Determine the [X, Y] coordinate at the center of the cell enclosing the given text.  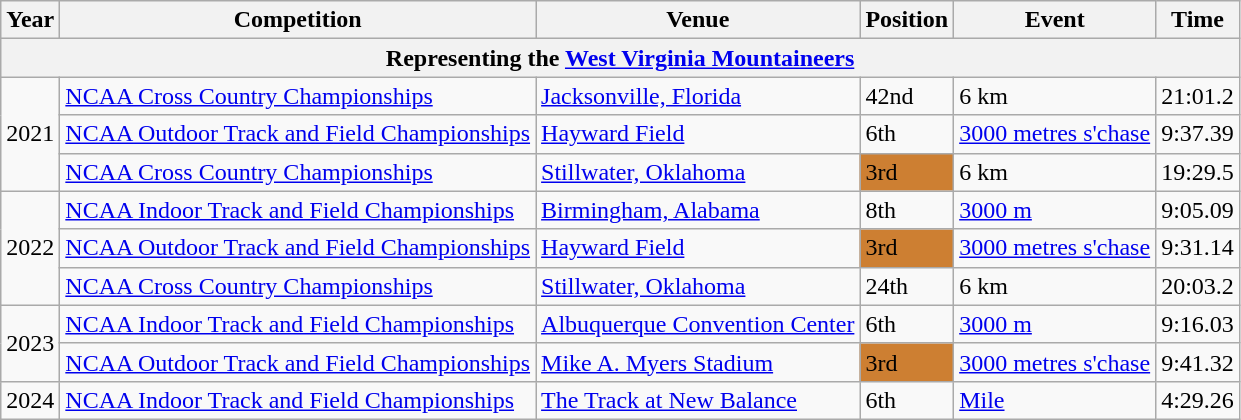
24th [907, 286]
Mike A. Myers Stadium [698, 362]
Representing the West Virginia Mountaineers [620, 58]
Birmingham, Alabama [698, 210]
Venue [698, 20]
Competition [298, 20]
Mile [1055, 400]
2022 [30, 248]
9:41.32 [1198, 362]
4:29.26 [1198, 400]
Time [1198, 20]
2024 [30, 400]
2023 [30, 343]
Year [30, 20]
9:16.03 [1198, 324]
42nd [907, 96]
Position [907, 20]
20:03.2 [1198, 286]
Event [1055, 20]
19:29.5 [1198, 172]
8th [907, 210]
9:05.09 [1198, 210]
9:37.39 [1198, 134]
21:01.2 [1198, 96]
The Track at New Balance [698, 400]
Albuquerque Convention Center [698, 324]
Jacksonville, Florida [698, 96]
2021 [30, 134]
9:31.14 [1198, 248]
